Determine the (x, y) coordinate at the center of the cell enclosing the given text.  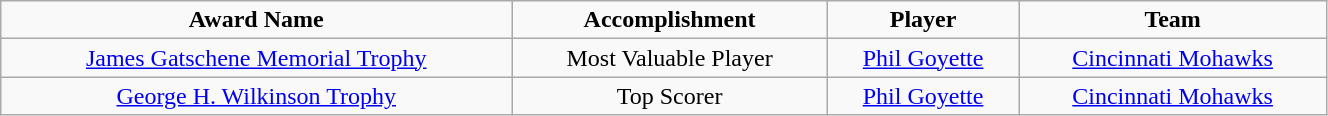
Award Name (256, 20)
Team (1173, 20)
Player (922, 20)
Most Valuable Player (670, 58)
George H. Wilkinson Trophy (256, 96)
Top Scorer (670, 96)
Accomplishment (670, 20)
James Gatschene Memorial Trophy (256, 58)
